Scan for the cell matching the given text and deliver its [X, Y] coordinate at center. 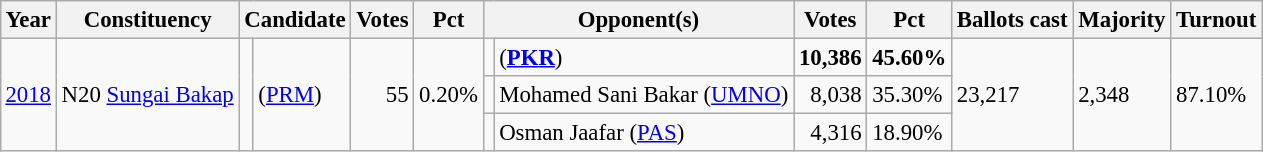
Constituency [148, 20]
Candidate [295, 20]
N20 Sungai Bakap [148, 94]
10,386 [830, 57]
Mohamed Sani Bakar (UMNO) [644, 95]
2018 [28, 94]
Turnout [1216, 20]
Opponent(s) [638, 20]
18.90% [910, 133]
Osman Jaafar (PAS) [644, 133]
8,038 [830, 95]
23,217 [1012, 94]
Ballots cast [1012, 20]
87.10% [1216, 94]
2,348 [1122, 94]
0.20% [448, 94]
(PRM) [302, 94]
4,316 [830, 133]
(PKR) [644, 57]
45.60% [910, 57]
55 [382, 94]
35.30% [910, 95]
Year [28, 20]
Majority [1122, 20]
